Output the [x, y] coordinate of the center of the cell containing the given text.  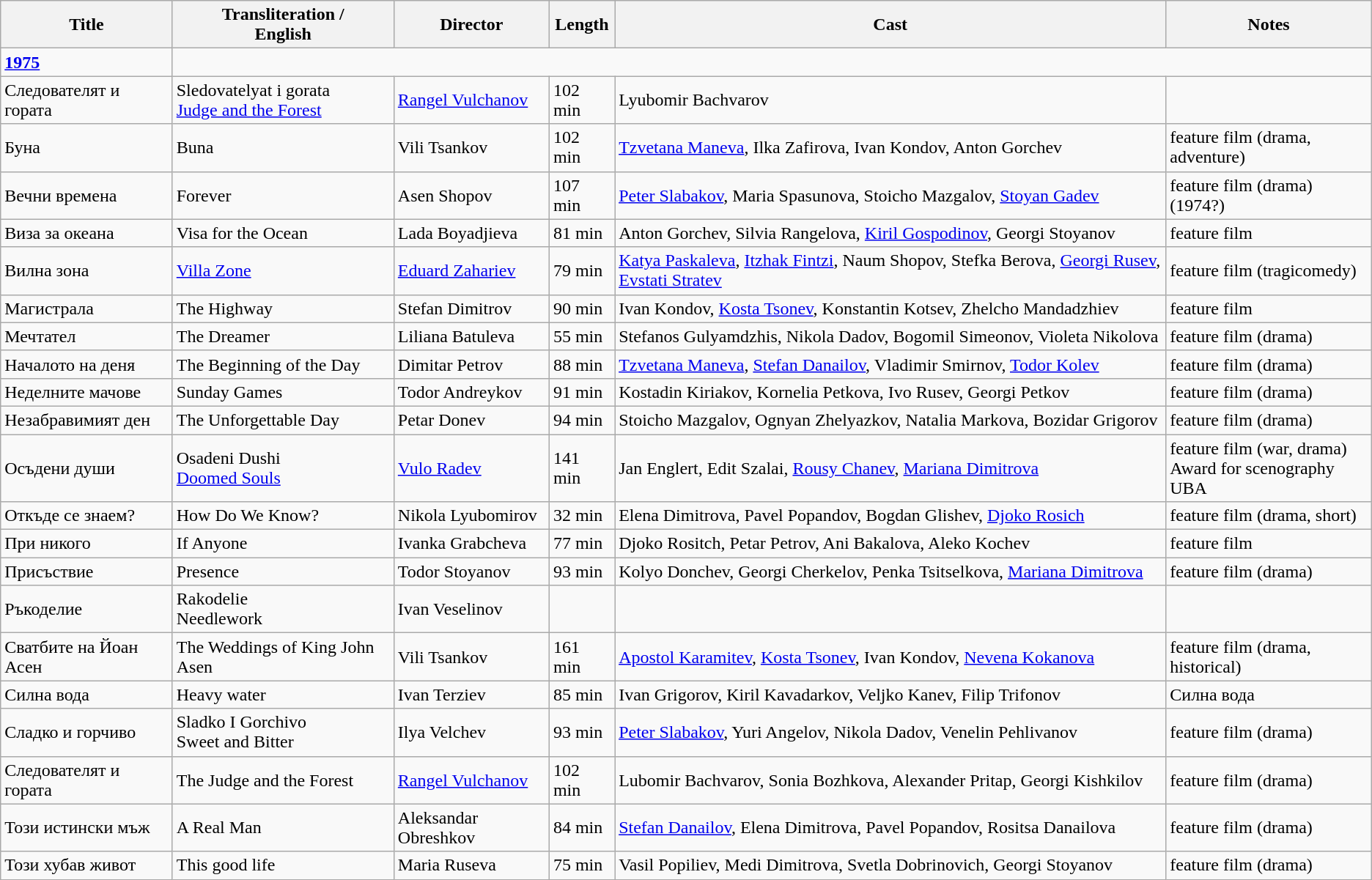
Вечни времена [86, 195]
Магистрала [86, 308]
Todor Andreykov [471, 392]
Anton Gorchev, Silvia Rangelova, Kiril Gospodinov, Georgi Stoyanov [890, 233]
Присъствие [86, 572]
Vasil Popiliev, Medi Dimitrova, Svetla Dobrinovich, Georgi Stoyanov [890, 865]
88 min [582, 364]
Nikola Lyubomirov [471, 516]
Cast [890, 25]
Този истински мъж [86, 828]
Notes [1269, 25]
feature film (drama, adventure) [1269, 148]
75 min [582, 865]
Stefanos Gulyamdzhis, Nikola Dadov, Bogomil Simeonov, Violeta Nikolova [890, 336]
Kolyo Donchev, Georgi Cherkelov, Penka Tsitselkova, Mariana Dimitrova [890, 572]
Ivan Terziev [471, 695]
161 min [582, 657]
Ivanka Grabcheva [471, 544]
feature film (war, drama)Award for scenography UBA [1269, 467]
Aleksandar Obreshkov [471, 828]
Ilya Velchev [471, 733]
91 min [582, 392]
The Judge and the Forest [283, 780]
Tzvetana Maneva, Ilka Zafirova, Ivan Kondov, Anton Gorchev [890, 148]
Неделните мачове [86, 392]
При никого [86, 544]
Сватбите на Йоан Асен [86, 657]
Tzvetana Maneva, Stefan Danailov, Vladimir Smirnov, Todor Kolev [890, 364]
feature film (drama, short) [1269, 516]
Вилна зона [86, 271]
81 min [582, 233]
Asen Shopov [471, 195]
The Unforgettable Day [283, 420]
Ivan Kondov, Kosta Tsonev, Konstantin Kotsev, Zhelcho Mandadzhiev [890, 308]
A Real Man [283, 828]
If Anyone [283, 544]
RakodelieNeedlework [283, 610]
Откъде се знаем? [86, 516]
Незабравимият ден [86, 420]
Dimitar Petrov [471, 364]
Lubomir Bachvarov, Sonia Bozhkova, Alexander Pritap, Georgi Kishkilov [890, 780]
Visa for the Ocean [283, 233]
feature film (drama)(1974?) [1269, 195]
Sledovatelyat i gorataJudge and the Forest [283, 100]
85 min [582, 695]
Stefan Danailov, Elena Dimitrova, Pavel Popandov, Rositsa Danailova [890, 828]
Todor Stoyanov [471, 572]
How Do We Know? [283, 516]
90 min [582, 308]
107 min [582, 195]
Title [86, 25]
Katya Paskaleva, Itzhak Fintzi, Naum Shopov, Stefka Berova, Georgi Rusev, Evstati Stratev [890, 271]
Ivan Veselinov [471, 610]
The Beginning of the Day [283, 364]
feature film (drama, historical) [1269, 657]
94 min [582, 420]
Apostol Karamitev, Kosta Tsonev, Ivan Kondov, Nevena Kokanova [890, 657]
32 min [582, 516]
77 min [582, 544]
Този хубав живот [86, 865]
141 min [582, 467]
The Highway [283, 308]
Heavy water [283, 695]
Сладко и горчиво [86, 733]
Presence [283, 572]
Ivan Grigorov, Kiril Kavadarkov, Veljko Kanev, Filip Trifonov [890, 695]
Director [471, 25]
Liliana Batuleva [471, 336]
The Weddings of King John Asen [283, 657]
Length [582, 25]
Eduard Zahariev [471, 271]
55 min [582, 336]
feature film (tragicomedy) [1269, 271]
Мечтател [86, 336]
Jan Englert, Edit Szalai, Rousy Chanev, Mariana Dimitrova [890, 467]
Stefan Dimitrov [471, 308]
Osadeni DushiDoomed Souls [283, 467]
Ръкоделие [86, 610]
Sunday Games [283, 392]
79 min [582, 271]
Kostadin Kiriakov, Kornelia Petkova, Ivo Rusev, Georgi Petkov [890, 392]
Sladko I GorchivoSweet and Bitter [283, 733]
Transliteration / English [283, 25]
Djoko Rositch, Petar Petrov, Ani Bakalova, Aleko Kochev [890, 544]
Peter Slabakov, Maria Spasunova, Stoicho Mazgalov, Stoyan Gadev [890, 195]
Maria Ruseva [471, 865]
1975 [86, 62]
This good life [283, 865]
Elena Dimitrova, Pavel Popandov, Bogdan Glishev, Djoko Rosich [890, 516]
Lyubomir Bachvarov [890, 100]
Буна [86, 148]
84 min [582, 828]
Villa Zone [283, 271]
The Dreamer [283, 336]
Petar Donev [471, 420]
Buna [283, 148]
Lada Boyadjieva [471, 233]
Началото на деня [86, 364]
Stoicho Mazgalov, Ognyan Zhelyazkov, Natalia Markova, Bozidar Grigorov [890, 420]
Виза за океана [86, 233]
Осъдени души [86, 467]
Peter Slabakov, Yuri Angelov, Nikola Dadov, Venelin Pehlivanov [890, 733]
Forever [283, 195]
Vulo Radev [471, 467]
